Locate the cell with the specified text and output its (X, Y) center coordinate. 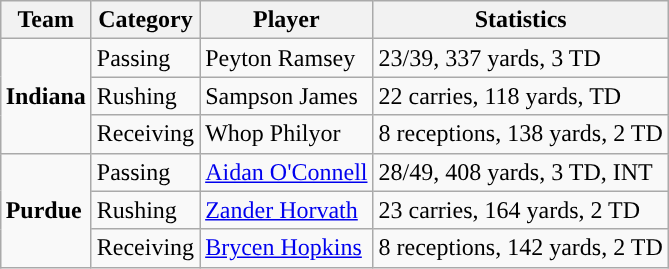
Whop Philyor (286, 134)
23/39, 337 yards, 3 TD (520, 58)
Sampson James (286, 96)
22 carries, 118 yards, TD (520, 96)
8 receptions, 142 yards, 2 TD (520, 248)
8 receptions, 138 yards, 2 TD (520, 134)
Category (145, 20)
Indiana (46, 96)
Aidan O'Connell (286, 172)
Zander Horvath (286, 210)
Peyton Ramsey (286, 58)
Player (286, 20)
Brycen Hopkins (286, 248)
Purdue (46, 210)
23 carries, 164 yards, 2 TD (520, 210)
28/49, 408 yards, 3 TD, INT (520, 172)
Statistics (520, 20)
Team (46, 20)
